Capture the cell that displays the provided text and extract its (x, y) central coordinate. 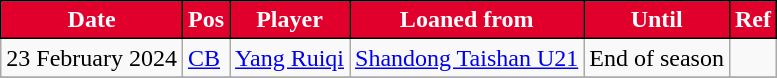
CB (206, 58)
Shandong Taishan U21 (467, 58)
Pos (206, 20)
Loaned from (467, 20)
23 February 2024 (92, 58)
End of season (657, 58)
Yang Ruiqi (290, 58)
Until (657, 20)
Ref (752, 20)
Player (290, 20)
Date (92, 20)
